Search for the cell housing the specified text and yield its (X, Y) center coordinate. 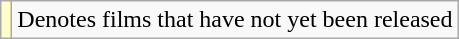
Denotes films that have not yet been released (235, 20)
